Search for the cell housing the specified text and yield its (X, Y) center coordinate. 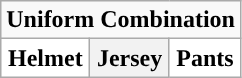
Helmet (46, 58)
Pants (204, 58)
Uniform Combination (121, 20)
Jersey (130, 58)
